Determine the (X, Y) coordinate at the center of the cell enclosing the given text.  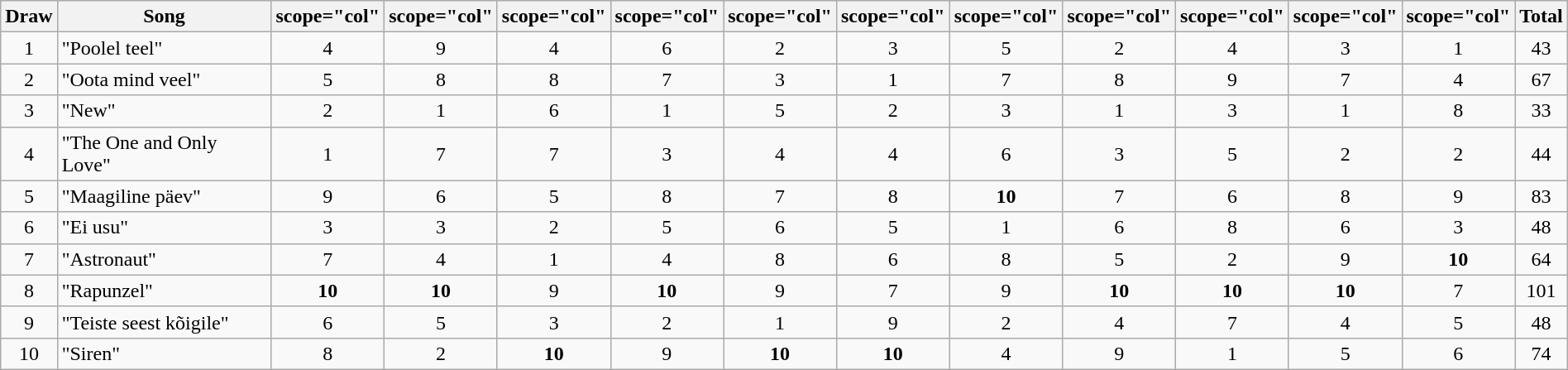
"Oota mind veel" (164, 79)
74 (1542, 353)
"Siren" (164, 353)
Total (1542, 17)
"Ei usu" (164, 228)
33 (1542, 111)
"New" (164, 111)
"Teiste seest kõigile" (164, 322)
67 (1542, 79)
"Maagiline päev" (164, 196)
Draw (29, 17)
64 (1542, 259)
"Rapunzel" (164, 291)
43 (1542, 48)
44 (1542, 154)
83 (1542, 196)
Song (164, 17)
"Astronaut" (164, 259)
"The One and Only Love" (164, 154)
101 (1542, 291)
"Poolel teel" (164, 48)
